Determine the [x, y] coordinate at the center of the cell enclosing the given text.  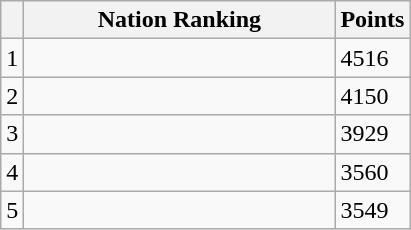
5 [12, 210]
2 [12, 96]
3929 [372, 134]
3560 [372, 172]
4516 [372, 58]
Nation Ranking [180, 20]
3549 [372, 210]
3 [12, 134]
4 [12, 172]
1 [12, 58]
Points [372, 20]
4150 [372, 96]
